Extract the [x, y] coordinate from the center of the cell holding the provided text.  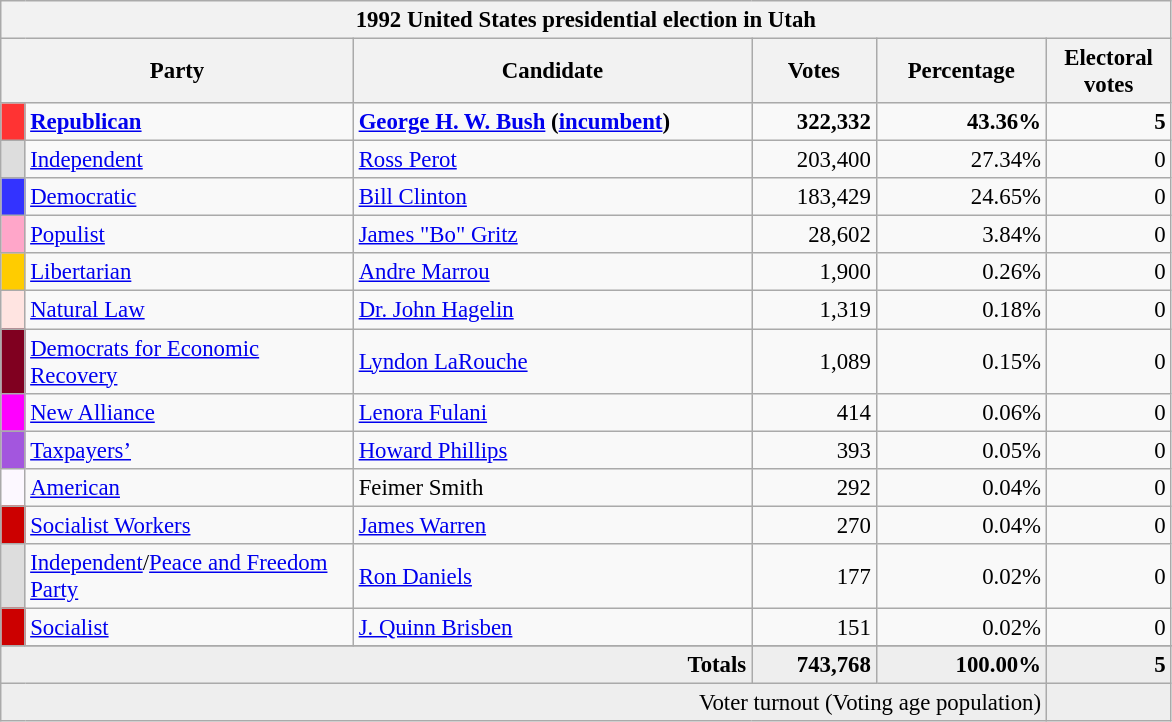
Socialist Workers [189, 525]
0.15% [961, 362]
24.65% [961, 197]
0.05% [961, 450]
James Warren [552, 525]
Percentage [961, 72]
George H. W. Bush (incumbent) [552, 122]
Democrats for Economic Recovery [189, 362]
27.34% [961, 160]
Independent [189, 160]
100.00% [961, 665]
414 [814, 412]
Andre Marrou [552, 273]
Lenora Fulani [552, 412]
Party [178, 72]
1,900 [814, 273]
3.84% [961, 235]
Ross Perot [552, 160]
American [189, 487]
183,429 [814, 197]
Socialist [189, 627]
Howard Phillips [552, 450]
0.06% [961, 412]
Dr. John Hagelin [552, 310]
151 [814, 627]
Ron Daniels [552, 576]
James "Bo" Gritz [552, 235]
Votes [814, 72]
177 [814, 576]
1,319 [814, 310]
Libertarian [189, 273]
Populist [189, 235]
0.26% [961, 273]
Natural Law [189, 310]
Taxpayers’ [189, 450]
270 [814, 525]
Feimer Smith [552, 487]
43.36% [961, 122]
203,400 [814, 160]
393 [814, 450]
Bill Clinton [552, 197]
Candidate [552, 72]
1992 United States presidential election in Utah [586, 20]
Electoral votes [1108, 72]
Lyndon LaRouche [552, 362]
322,332 [814, 122]
743,768 [814, 665]
292 [814, 487]
Independent/Peace and Freedom Party [189, 576]
0.18% [961, 310]
Republican [189, 122]
28,602 [814, 235]
Voter turnout (Voting age population) [524, 702]
Totals [376, 665]
J. Quinn Brisben [552, 627]
New Alliance [189, 412]
Democratic [189, 197]
1,089 [814, 362]
